Search for the cell housing the specified text and yield its [x, y] center coordinate. 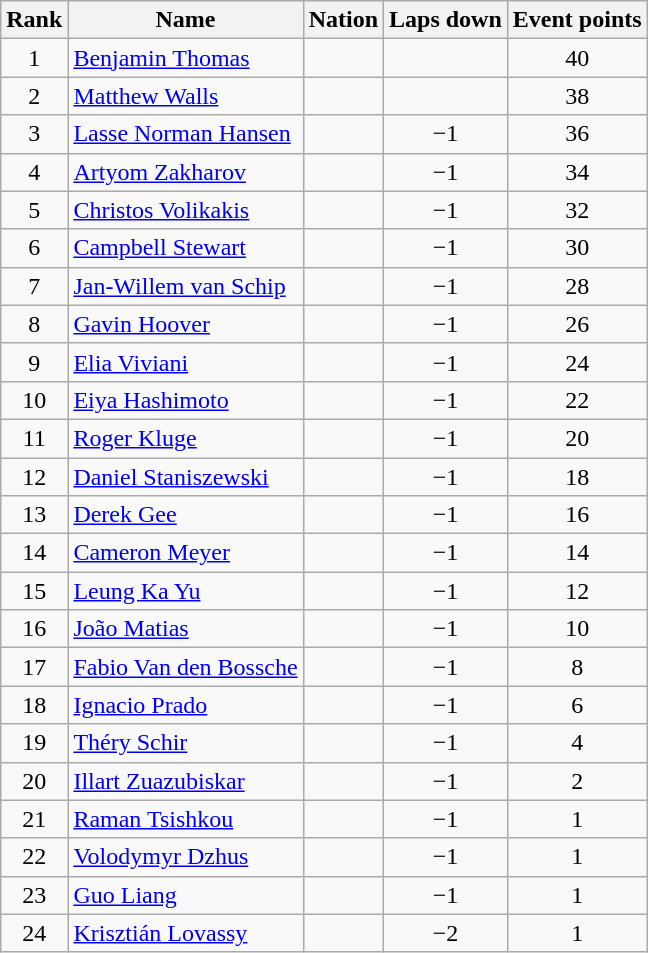
Elia Viviani [186, 362]
Daniel Staniszewski [186, 477]
Ignacio Prado [186, 705]
21 [34, 819]
36 [577, 134]
Rank [34, 20]
Laps down [446, 20]
Théry Schir [186, 743]
40 [577, 58]
19 [34, 743]
Benjamin Thomas [186, 58]
Guo Liang [186, 895]
João Matias [186, 629]
Illart Zuazubiskar [186, 781]
Krisztián Lovassy [186, 933]
Gavin Hoover [186, 324]
Jan-Willem van Schip [186, 286]
Cameron Meyer [186, 553]
Roger Kluge [186, 438]
Raman Tsishkou [186, 819]
15 [34, 591]
11 [34, 438]
Derek Gee [186, 515]
Event points [577, 20]
−2 [446, 933]
30 [577, 248]
Christos Volikakis [186, 210]
Fabio Van den Bossche [186, 667]
Leung Ka Yu [186, 591]
5 [34, 210]
Matthew Walls [186, 96]
Eiya Hashimoto [186, 400]
3 [34, 134]
Name [186, 20]
17 [34, 667]
Lasse Norman Hansen [186, 134]
34 [577, 172]
26 [577, 324]
Volodymyr Dzhus [186, 857]
23 [34, 895]
38 [577, 96]
Nation [343, 20]
28 [577, 286]
Artyom Zakharov [186, 172]
32 [577, 210]
Campbell Stewart [186, 248]
9 [34, 362]
7 [34, 286]
13 [34, 515]
